Search for the cell housing the specified text and yield its [x, y] center coordinate. 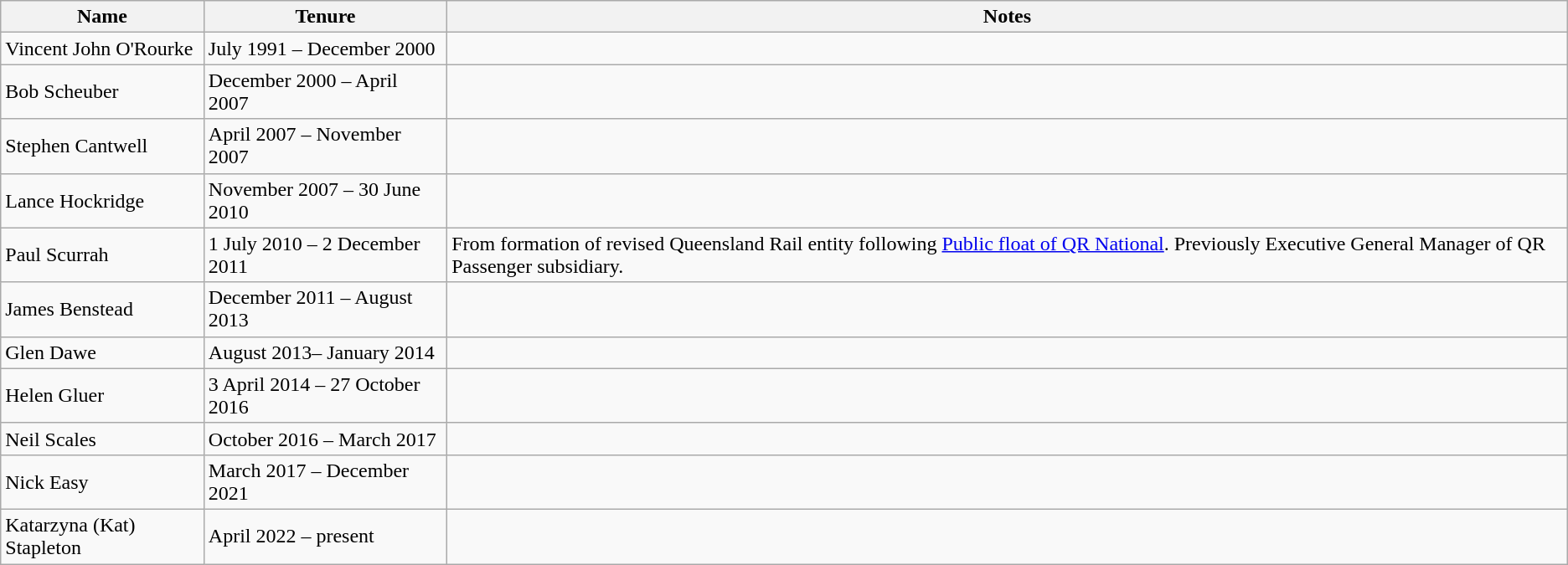
November 2007 – 30 June 2010 [325, 201]
Tenure [325, 17]
December 2011 – August 2013 [325, 310]
Neil Scales [102, 439]
Bob Scheuber [102, 92]
April 2022 – present [325, 536]
October 2016 – March 2017 [325, 439]
Nick Easy [102, 482]
March 2017 – December 2021 [325, 482]
July 1991 – December 2000 [325, 49]
1 July 2010 – 2 December 2011 [325, 254]
3 April 2014 – 27 October 2016 [325, 395]
Paul Scurrah [102, 254]
August 2013– January 2014 [325, 352]
Name [102, 17]
Helen Gluer [102, 395]
James Benstead [102, 310]
Stephen Cantwell [102, 146]
Katarzyna (Kat) Stapleton [102, 536]
Glen Dawe [102, 352]
Vincent John O'Rourke [102, 49]
Lance Hockridge [102, 201]
Notes [1008, 17]
December 2000 – April 2007 [325, 92]
April 2007 – November 2007 [325, 146]
